Detect which cell encompasses the target text, then output its (X, Y) center coordinate. 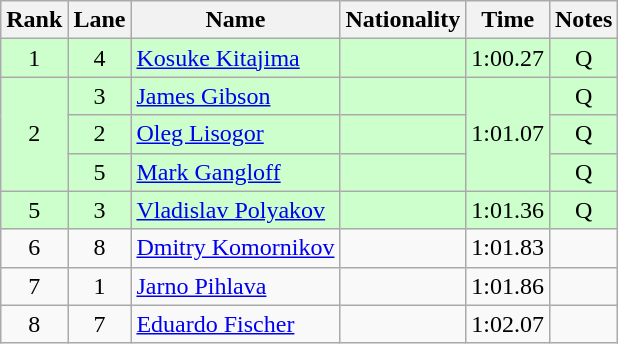
Dmitry Komornikov (236, 248)
Nationality (403, 20)
Vladislav Polyakov (236, 210)
1:01.07 (508, 134)
Jarno Pihlava (236, 286)
Name (236, 20)
James Gibson (236, 96)
Eduardo Fischer (236, 324)
Kosuke Kitajima (236, 58)
Notes (583, 20)
Time (508, 20)
1:02.07 (508, 324)
6 (34, 248)
Mark Gangloff (236, 172)
1:01.86 (508, 286)
1:00.27 (508, 58)
Lane (100, 20)
1:01.36 (508, 210)
4 (100, 58)
Rank (34, 20)
1:01.83 (508, 248)
Oleg Lisogor (236, 134)
